Capture the cell that displays the provided text and extract its [X, Y] central coordinate. 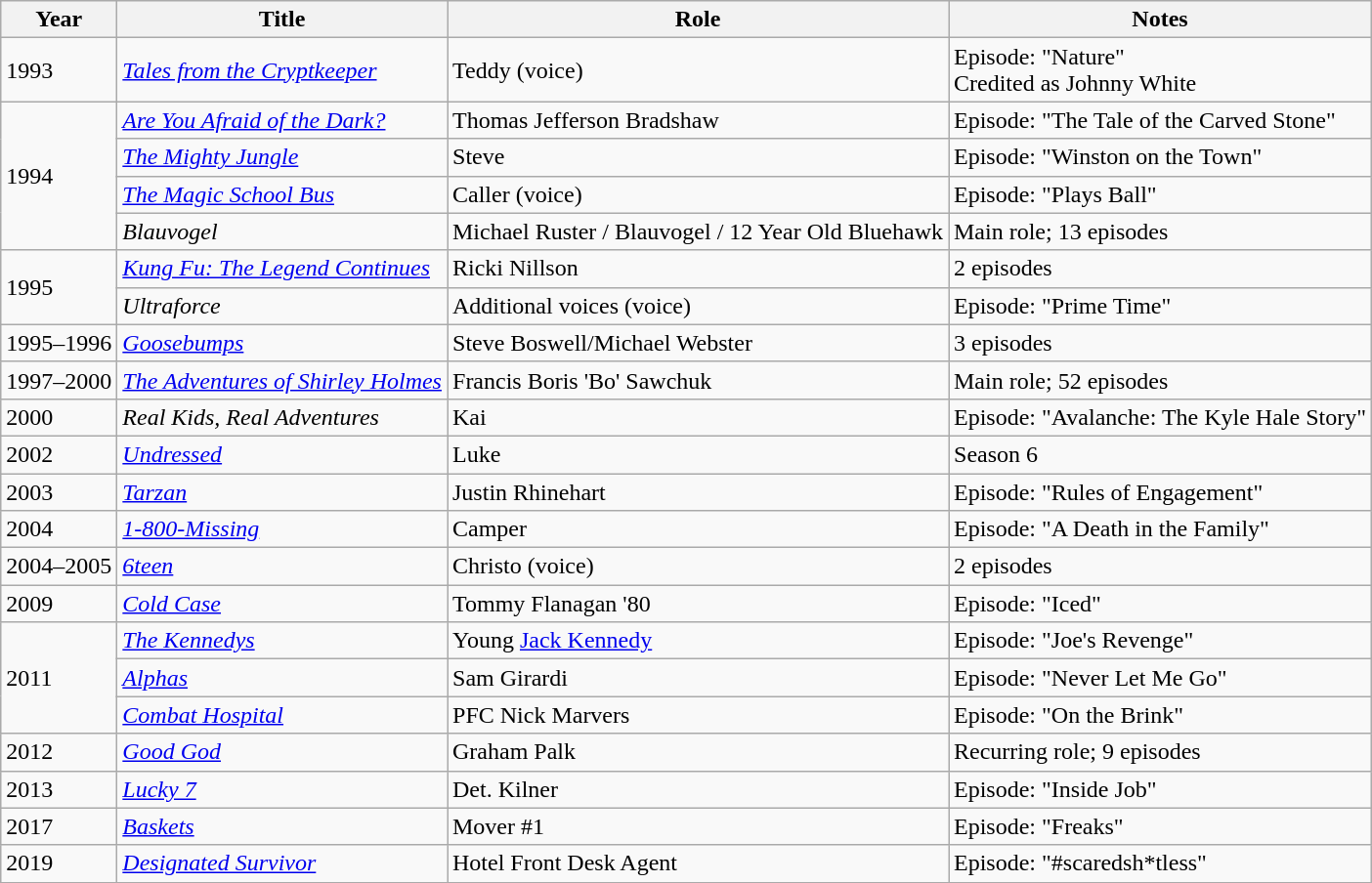
2019 [59, 863]
Episode: "On the Brink" [1159, 715]
Blauvogel [282, 231]
Justin Rhinehart [698, 491]
Episode: "Prime Time" [1159, 306]
Hotel Front Desk Agent [698, 863]
Episode: "Winston on the Town" [1159, 157]
Undressed [282, 454]
Steve Boswell/Michael Webster [698, 343]
Camper [698, 529]
1-800-Missing [282, 529]
Det. Kilner [698, 789]
Episode: "A Death in the Family" [1159, 529]
Alphas [282, 678]
Season 6 [1159, 454]
Additional voices (voice) [698, 306]
Episode: "Iced" [1159, 604]
Luke [698, 454]
Kung Fu: The Legend Continues [282, 269]
3 episodes [1159, 343]
Role [698, 20]
Episode: "Inside Job" [1159, 789]
The Adventures of Shirley Holmes [282, 380]
Episode: "The Tale of the Carved Stone" [1159, 120]
Cold Case [282, 604]
2009 [59, 604]
Notes [1159, 20]
Ricki Nillson [698, 269]
Steve [698, 157]
Episode: "Plays Ball" [1159, 194]
Sam Girardi [698, 678]
Teddy (voice) [698, 70]
Thomas Jefferson Bradshaw [698, 120]
Lucky 7 [282, 789]
Tommy Flanagan '80 [698, 604]
Episode: "Joe's Revenge" [1159, 641]
Episode: "Nature"Credited as Johnny White [1159, 70]
2002 [59, 454]
6teen [282, 567]
2003 [59, 491]
Designated Survivor [282, 863]
Episode: "Avalanche: The Kyle Hale Story" [1159, 417]
Ultraforce [282, 306]
Graham Palk [698, 752]
Title [282, 20]
2017 [59, 826]
1995 [59, 287]
2004–2005 [59, 567]
Main role; 52 episodes [1159, 380]
Baskets [282, 826]
Episode: "Never Let Me Go" [1159, 678]
1997–2000 [59, 380]
The Magic School Bus [282, 194]
2012 [59, 752]
Tarzan [282, 491]
1995–1996 [59, 343]
Young Jack Kennedy [698, 641]
Year [59, 20]
PFC Nick Marvers [698, 715]
Christo (voice) [698, 567]
Tales from the Cryptkeeper [282, 70]
Episode: "Rules of Engagement" [1159, 491]
Episode: "#scaredsh*tless" [1159, 863]
2000 [59, 417]
Combat Hospital [282, 715]
1993 [59, 70]
Real Kids, Real Adventures [282, 417]
Goosebumps [282, 343]
Mover #1 [698, 826]
2004 [59, 529]
Main role; 13 episodes [1159, 231]
Are You Afraid of the Dark? [282, 120]
Michael Ruster / Blauvogel / 12 Year Old Bluehawk [698, 231]
2011 [59, 678]
Recurring role; 9 episodes [1159, 752]
1994 [59, 176]
Caller (voice) [698, 194]
Francis Boris 'Bo' Sawchuk [698, 380]
The Mighty Jungle [282, 157]
The Kennedys [282, 641]
Episode: "Freaks" [1159, 826]
Kai [698, 417]
2013 [59, 789]
Good God [282, 752]
